Detect which cell encompasses the target text, then output its (X, Y) center coordinate. 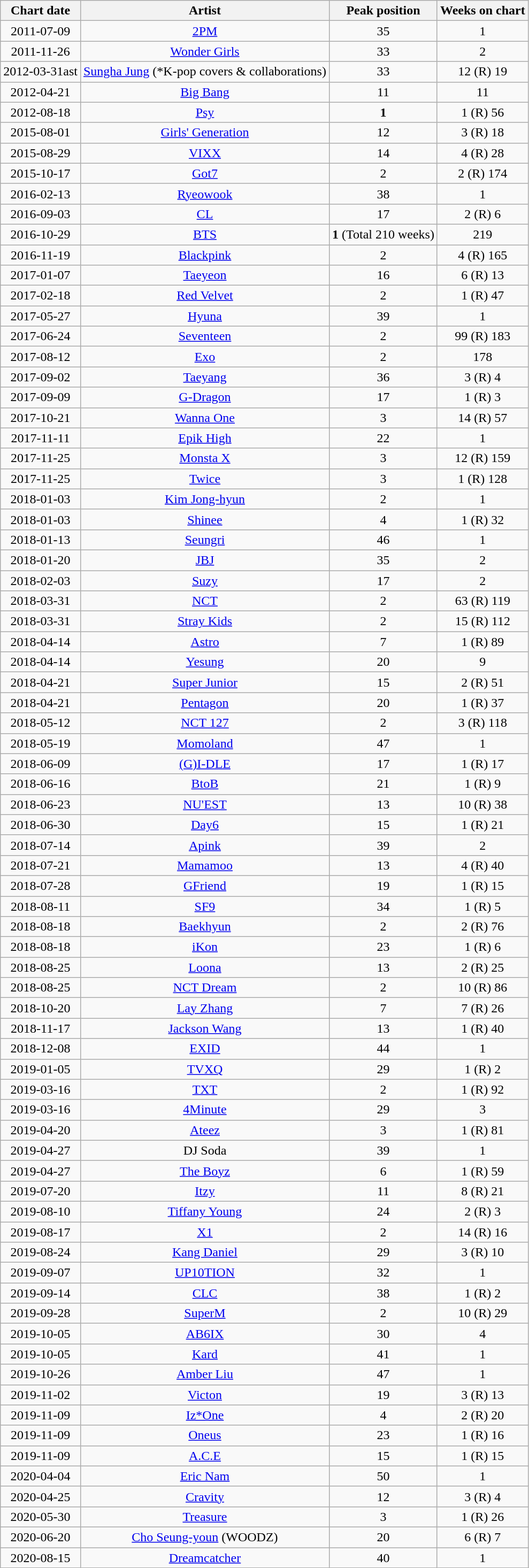
2020-06-20 (41, 1537)
4Minute (204, 1110)
1 (R) 3 (482, 397)
Mamamoo (204, 865)
2019-08-10 (41, 1211)
SuperM (204, 1313)
Cravity (204, 1496)
Jackson Wang (204, 1028)
2018-07-14 (41, 845)
2018-06-23 (41, 804)
NCT (204, 601)
Chart date (41, 11)
4 (R) 28 (482, 153)
2012-04-21 (41, 92)
63 (R) 119 (482, 601)
Seungri (204, 540)
2 (R) 3 (482, 1211)
Exo (204, 357)
24 (383, 1211)
Shinee (204, 519)
2020-04-04 (41, 1476)
22 (383, 438)
Girls' Generation (204, 133)
15 (R) 112 (482, 621)
Hyuna (204, 316)
Taeyang (204, 377)
2020-04-25 (41, 1496)
Oneus (204, 1435)
2018-07-21 (41, 865)
2018-01-13 (41, 540)
CL (204, 214)
2012-03-31ast (41, 72)
2020-05-30 (41, 1517)
Baekhyun (204, 927)
2017-09-02 (41, 377)
2017-06-24 (41, 336)
3 (R) 10 (482, 1252)
12 (R) 159 (482, 458)
99 (R) 183 (482, 336)
1 (R) 37 (482, 703)
2017-10-21 (41, 418)
1 (R) 21 (482, 825)
Loona (204, 967)
2018-08-11 (41, 906)
10 (R) 38 (482, 804)
Peak position (383, 11)
41 (383, 1354)
8 (R) 21 (482, 1191)
1 (R) 81 (482, 1130)
1 (R) 59 (482, 1171)
2019-10-26 (41, 1374)
Wonder Girls (204, 51)
Kim Jong-hyun (204, 499)
Twice (204, 479)
2018-01-20 (41, 560)
2012-08-18 (41, 112)
1 (R) 6 (482, 947)
3 (R) 118 (482, 723)
2020-08-15 (41, 1558)
Big Bang (204, 92)
36 (383, 377)
Treasure (204, 1517)
14 (383, 153)
CLC (204, 1293)
2019-09-07 (41, 1273)
2017-08-12 (41, 357)
14 (R) 57 (482, 418)
2019-04-20 (41, 1130)
2018-02-03 (41, 580)
1 (R) 92 (482, 1089)
NCT Dream (204, 988)
3 (R) 18 (482, 133)
Blackpink (204, 255)
2016-11-19 (41, 255)
32 (383, 1273)
2 (R) 51 (482, 682)
Eric Nam (204, 1476)
2 (R) 174 (482, 173)
2018-12-08 (41, 1049)
Lay Zhang (204, 1008)
DJ Soda (204, 1150)
TXT (204, 1089)
10 (R) 86 (482, 988)
Apink (204, 845)
iKon (204, 947)
BTS (204, 234)
X1 (204, 1232)
1 (R) 40 (482, 1028)
2018-06-30 (41, 825)
Got7 (204, 173)
2018-06-09 (41, 764)
14 (R) 16 (482, 1232)
Cho Seung-youn (WOODZ) (204, 1537)
1 (R) 47 (482, 296)
Taeyeon (204, 275)
4 (R) 165 (482, 255)
Red Velvet (204, 296)
TVXQ (204, 1069)
34 (383, 906)
30 (383, 1334)
2017-02-18 (41, 296)
Itzy (204, 1191)
Momoland (204, 743)
2019-11-02 (41, 1395)
Monsta X (204, 458)
Suzy (204, 580)
UP10TION (204, 1273)
2 (R) 76 (482, 927)
1 (R) 16 (482, 1435)
2017-09-09 (41, 397)
2019-09-28 (41, 1313)
21 (383, 784)
Iz*One (204, 1415)
2018-07-28 (41, 886)
(G)I-DLE (204, 764)
A.C.E (204, 1456)
40 (383, 1558)
1 (R) 17 (482, 764)
1 (R) 26 (482, 1517)
2 (R) 20 (482, 1415)
2019-08-24 (41, 1252)
2PM (204, 31)
12 (R) 19 (482, 72)
2017-01-07 (41, 275)
NCT 127 (204, 723)
Dreamcatcher (204, 1558)
Weeks on chart (482, 11)
10 (R) 29 (482, 1313)
2018-06-16 (41, 784)
Epik High (204, 438)
BtoB (204, 784)
Astro (204, 642)
Sungha Jung (*K-pop covers & collaborations) (204, 72)
Pentagon (204, 703)
2018-05-12 (41, 723)
2019-09-14 (41, 1293)
7 (R) 26 (482, 1008)
3 (R) 13 (482, 1395)
2019-08-17 (41, 1232)
G-Dragon (204, 397)
6 (R) 13 (482, 275)
6 (383, 1171)
6 (R) 7 (482, 1537)
2018-05-19 (41, 743)
1 (R) 5 (482, 906)
2018-11-17 (41, 1028)
Seventeen (204, 336)
2 (R) 25 (482, 967)
Yesung (204, 662)
Tiffany Young (204, 1211)
Kang Daniel (204, 1252)
1 (R) 56 (482, 112)
Kard (204, 1354)
2015-08-29 (41, 153)
1 (R) 89 (482, 642)
The Boyz (204, 1171)
Victon (204, 1395)
44 (383, 1049)
2016-09-03 (41, 214)
2018-10-20 (41, 1008)
1 (Total 210 weeks) (383, 234)
Super Junior (204, 682)
178 (482, 357)
9 (482, 662)
NU'EST (204, 804)
2019-07-20 (41, 1191)
2016-02-13 (41, 194)
EXID (204, 1049)
4 (R) 40 (482, 865)
Artist (204, 11)
219 (482, 234)
Ateez (204, 1130)
2015-08-01 (41, 133)
2017-11-11 (41, 438)
Stray Kids (204, 621)
VIXX (204, 153)
2016-10-29 (41, 234)
Day6 (204, 825)
Wanna One (204, 418)
1 (R) 32 (482, 519)
46 (383, 540)
2 (R) 6 (482, 214)
50 (383, 1476)
2011-11-26 (41, 51)
1 (R) 9 (482, 784)
2011-07-09 (41, 31)
SF9 (204, 906)
Amber Liu (204, 1374)
GFriend (204, 886)
1 (R) 128 (482, 479)
2015-10-17 (41, 173)
Ryeowook (204, 194)
2019-01-05 (41, 1069)
JBJ (204, 560)
16 (383, 275)
Psy (204, 112)
2017-05-27 (41, 316)
AB6IX (204, 1334)
